Locate the cell with the specified text and output its (x, y) center coordinate. 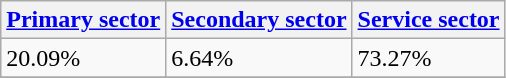
6.64% (259, 58)
20.09% (84, 58)
73.27% (428, 58)
Primary sector (84, 20)
Service sector (428, 20)
Secondary sector (259, 20)
